Pinpoint the cell where the given text exists, returning its [X, Y] midpoint coordinate. 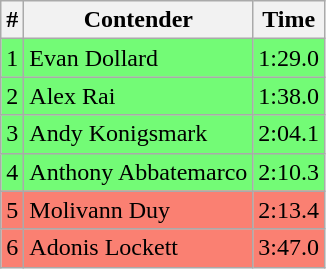
5 [12, 210]
Molivann Duy [138, 210]
Alex Rai [138, 96]
Evan Dollard [138, 58]
2:10.3 [289, 172]
Time [289, 20]
Contender [138, 20]
1:38.0 [289, 96]
1 [12, 58]
Andy Konigsmark [138, 134]
# [12, 20]
2:13.4 [289, 210]
6 [12, 248]
Anthony Abbatemarco [138, 172]
1:29.0 [289, 58]
Adonis Lockett [138, 248]
2:04.1 [289, 134]
3 [12, 134]
2 [12, 96]
4 [12, 172]
3:47.0 [289, 248]
